Locate the cell with the specified text and output its [X, Y] center coordinate. 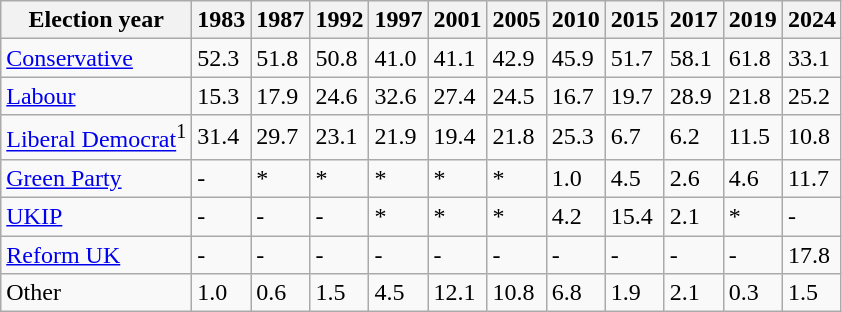
6.7 [634, 138]
24.6 [340, 96]
24.5 [516, 96]
1.9 [634, 293]
25.2 [812, 96]
Reform UK [96, 255]
2015 [634, 20]
4.6 [752, 178]
17.8 [812, 255]
2017 [694, 20]
6.8 [576, 293]
23.1 [340, 138]
2005 [516, 20]
0.6 [280, 293]
51.8 [280, 58]
Other [96, 293]
6.2 [694, 138]
42.9 [516, 58]
19.4 [458, 138]
52.3 [222, 58]
Labour [96, 96]
Election year [96, 20]
41.0 [398, 58]
Conservative [96, 58]
2019 [752, 20]
61.8 [752, 58]
45.9 [576, 58]
58.1 [694, 58]
50.8 [340, 58]
Liberal Democrat1 [96, 138]
17.9 [280, 96]
29.7 [280, 138]
41.1 [458, 58]
1997 [398, 20]
31.4 [222, 138]
1992 [340, 20]
2024 [812, 20]
27.4 [458, 96]
1987 [280, 20]
12.1 [458, 293]
2001 [458, 20]
19.7 [634, 96]
11.5 [752, 138]
4.2 [576, 217]
21.9 [398, 138]
UKIP [96, 217]
11.7 [812, 178]
28.9 [694, 96]
15.3 [222, 96]
1983 [222, 20]
33.1 [812, 58]
15.4 [634, 217]
51.7 [634, 58]
25.3 [576, 138]
32.6 [398, 96]
0.3 [752, 293]
Green Party [96, 178]
2010 [576, 20]
16.7 [576, 96]
2.6 [694, 178]
